Return the (X, Y) coordinate for the center point of the cell that contains the specified text.  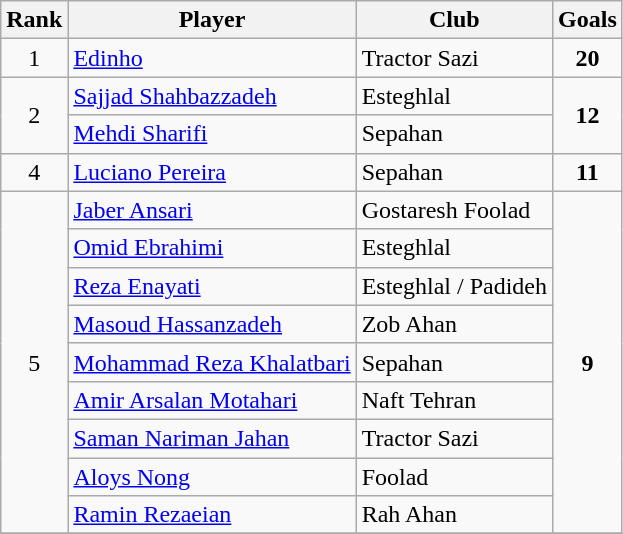
1 (34, 58)
Jaber Ansari (212, 210)
Club (454, 20)
Ramin Rezaeian (212, 515)
Foolad (454, 477)
Sajjad Shahbazzadeh (212, 96)
5 (34, 362)
Amir Arsalan Motahari (212, 400)
2 (34, 115)
Zob Ahan (454, 324)
Naft Tehran (454, 400)
Gostaresh Foolad (454, 210)
Mohammad Reza Khalatbari (212, 362)
Edinho (212, 58)
Mehdi Sharifi (212, 134)
20 (588, 58)
11 (588, 172)
Goals (588, 20)
Esteghlal / Padideh (454, 286)
Reza Enayati (212, 286)
Masoud Hassanzadeh (212, 324)
Rank (34, 20)
Saman Nariman Jahan (212, 438)
4 (34, 172)
Aloys Nong (212, 477)
Rah Ahan (454, 515)
Omid Ebrahimi (212, 248)
Luciano Pereira (212, 172)
12 (588, 115)
9 (588, 362)
Player (212, 20)
